Locate the cell with the specified text and output its (x, y) center coordinate. 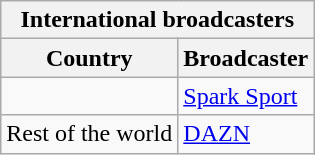
Broadcaster (246, 58)
Rest of the world (90, 134)
International broadcasters (158, 20)
DAZN (246, 134)
Spark Sport (246, 96)
Country (90, 58)
